Search for the cell housing the specified text and yield its (x, y) center coordinate. 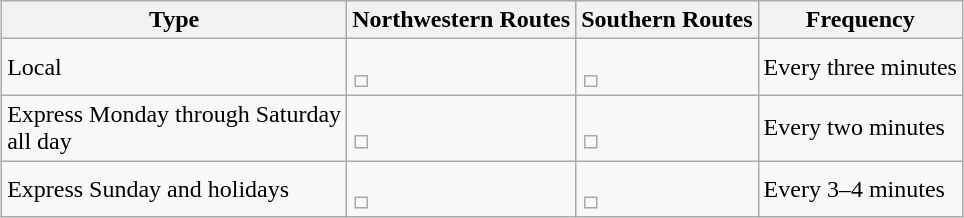
Southern Routes (667, 20)
Frequency (860, 20)
Northwestern Routes (462, 20)
Every two minutes (860, 128)
Every three minutes (860, 68)
Every 3–4 minutes (860, 188)
Local (174, 68)
Express Monday through Saturdayall day (174, 128)
Express Sunday and holidays (174, 188)
Type (174, 20)
